From the cell containing the given text, extract its center point as [X, Y] coordinate. 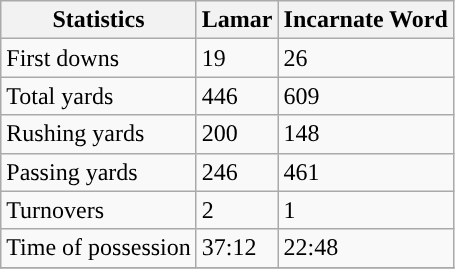
200 [237, 134]
Time of possession [99, 248]
446 [237, 96]
Passing yards [99, 172]
Lamar [237, 20]
246 [237, 172]
Rushing yards [99, 134]
Total yards [99, 96]
2 [237, 210]
26 [366, 58]
Turnovers [99, 210]
Incarnate Word [366, 20]
1 [366, 210]
461 [366, 172]
37:12 [237, 248]
Statistics [99, 20]
First downs [99, 58]
22:48 [366, 248]
609 [366, 96]
148 [366, 134]
19 [237, 58]
